Pinpoint the cell where the given text exists, returning its [x, y] midpoint coordinate. 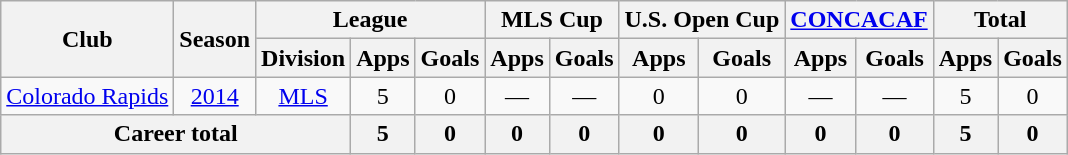
Division [304, 58]
Colorado Rapids [88, 96]
Season [215, 39]
Club [88, 39]
Total [1000, 20]
2014 [215, 96]
MLS [304, 96]
League [370, 20]
MLS Cup [552, 20]
CONCACAF [859, 20]
Career total [176, 134]
U.S. Open Cup [702, 20]
